Find where the given text appears and provide that cell's center as [X, Y] coordinate. 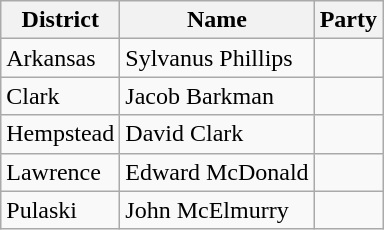
Arkansas [60, 58]
Jacob Barkman [217, 96]
John McElmurry [217, 210]
Party [348, 20]
Clark [60, 96]
Lawrence [60, 172]
Sylvanus Phillips [217, 58]
Name [217, 20]
District [60, 20]
Hempstead [60, 134]
Edward McDonald [217, 172]
David Clark [217, 134]
Pulaski [60, 210]
